Scan for the cell matching the given text and deliver its (x, y) coordinate at center. 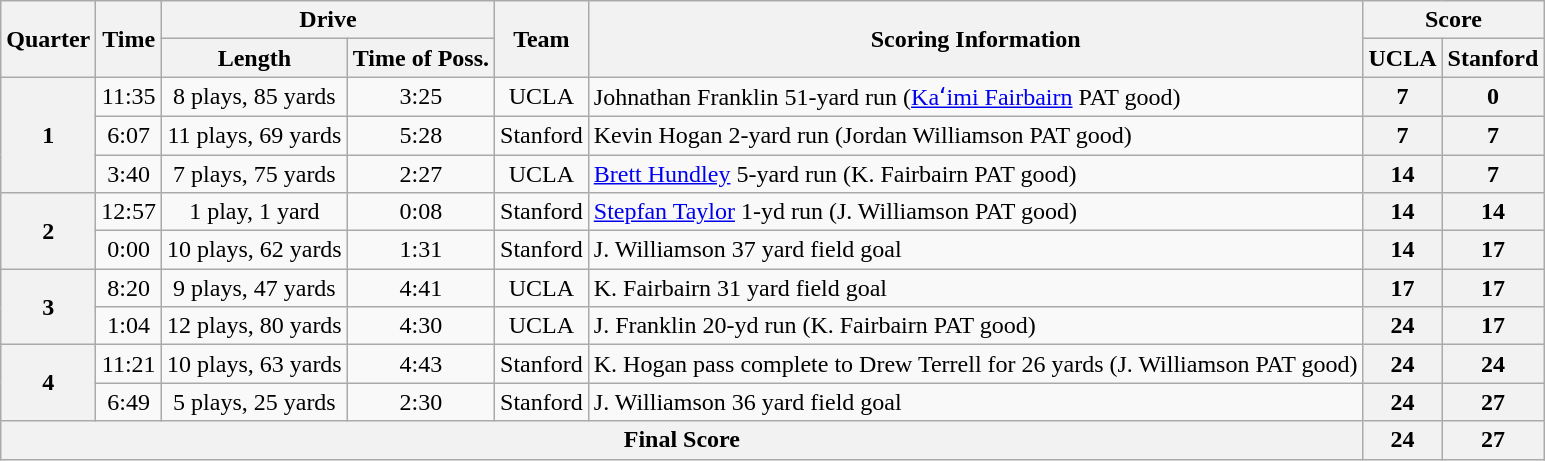
2:27 (420, 173)
Kevin Hogan 2-yard run (Jordan Williamson PAT good) (976, 135)
11 plays, 69 yards (255, 135)
J. Williamson 37 yard field goal (976, 250)
4:30 (420, 326)
3:40 (129, 173)
10 plays, 63 yards (255, 364)
0 (1493, 97)
K. Fairbairn 31 yard field goal (976, 288)
5:28 (420, 135)
9 plays, 47 yards (255, 288)
J. Franklin 20-yd run (K. Fairbairn PAT good) (976, 326)
6:49 (129, 402)
Quarter (48, 39)
10 plays, 62 yards (255, 250)
3 (48, 307)
11:21 (129, 364)
Stepfan Taylor 1-yd run (J. Williamson PAT good) (976, 212)
Final Score (682, 440)
1:04 (129, 326)
Drive (328, 20)
Time (129, 39)
J. Williamson 36 yard field goal (976, 402)
6:07 (129, 135)
3:25 (420, 97)
0:00 (129, 250)
8 plays, 85 yards (255, 97)
Score (1454, 20)
0:08 (420, 212)
2 (48, 231)
8:20 (129, 288)
Brett Hundley 5-yard run (K. Fairbairn PAT good) (976, 173)
1 play, 1 yard (255, 212)
1:31 (420, 250)
7 plays, 75 yards (255, 173)
4:43 (420, 364)
12:57 (129, 212)
Length (255, 58)
Johnathan Franklin 51-yard run (Kaʻimi Fairbairn PAT good) (976, 97)
2:30 (420, 402)
K. Hogan pass complete to Drew Terrell for 26 yards (J. Williamson PAT good) (976, 364)
Scoring Information (976, 39)
11:35 (129, 97)
1 (48, 135)
Team (542, 39)
12 plays, 80 yards (255, 326)
5 plays, 25 yards (255, 402)
Time of Poss. (420, 58)
4 (48, 383)
4:41 (420, 288)
